From the cell containing the given text, extract its center point as (x, y) coordinate. 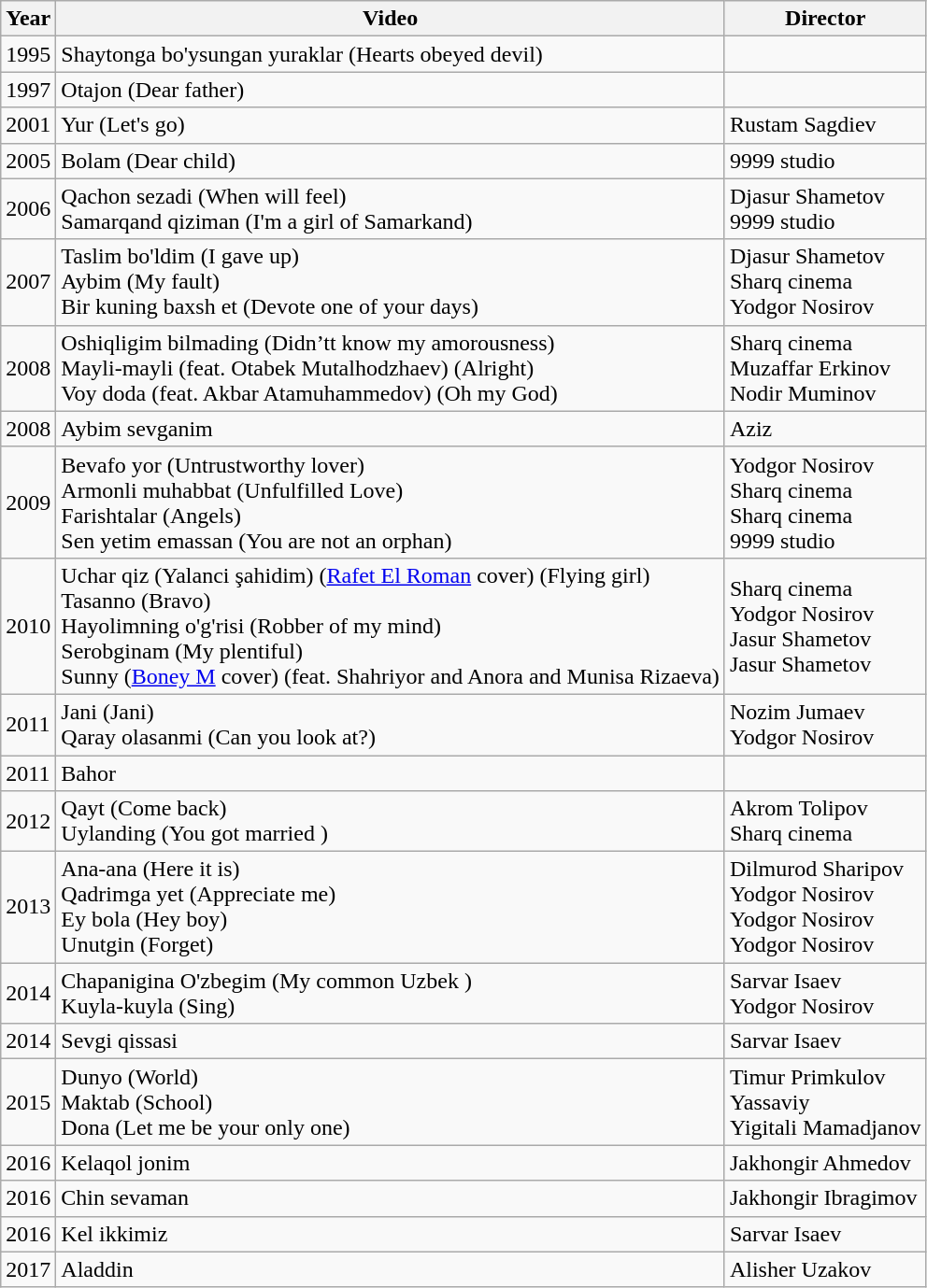
2009 (28, 502)
2015 (28, 1102)
Ana-ana (Here it is)Qadrimga yet (Appreciate me)Ey bola (Hey boy)Unutgin (Forget) (391, 908)
Bolam (Dear child) (391, 161)
Alisher Uzakov (825, 1269)
Aybim sevganim (391, 429)
2013 (28, 908)
Nozim JumaevYodgor Nosirov (825, 725)
Kel ikkimiz (391, 1234)
Sharq cinemaYodgor NosirovJasur ShametovJasur Shametov (825, 626)
Djasur Shametov9999 studio (825, 209)
Dilmurod SharipovYodgor NosirovYodgor NosirovYodgor Nosirov (825, 908)
Jakhongir Ibragimov (825, 1198)
Yur (Let's go) (391, 125)
1997 (28, 90)
Oshiqligim bilmading (Didn’tt know my amorousness)Mayli-mayli (feat. Otabek Mutalhodzhaev) (Alright)Voy doda (feat. Akbar Atamuhammedov) (Oh my God) (391, 368)
Otajon (Dear father) (391, 90)
Akrom TolipovSharq cinema (825, 822)
Qayt (Come back)Uylanding (You got married ) (391, 822)
Video (391, 19)
2010 (28, 626)
Aziz (825, 429)
1995 (28, 54)
Sevgi qissasi (391, 1041)
Djasur ShametovSharq cinemaYodgor Nosirov (825, 282)
Rustam Sagdiev (825, 125)
Sharq cinemaMuzaffar ErkinovNodir Muminov (825, 368)
Timur PrimkulovYassaviyYigitali Mamadjanov (825, 1102)
2017 (28, 1269)
Bahor (391, 772)
Jakhongir Ahmedov (825, 1163)
Qachon sezadi (When will feel)Samarqand qiziman (I'm a girl of Samarkand) (391, 209)
Sarvar IsaevYodgor Nosirov (825, 994)
2006 (28, 209)
Chin sevaman (391, 1198)
Chapanigina O'zbegim (My common Uzbek )Kuyla-kuyla (Sing) (391, 994)
Yodgor NosirovSharq cinemaSharq cinema9999 studio (825, 502)
2001 (28, 125)
Kelaqol jonim (391, 1163)
Shaytonga bo'ysungan yuraklar (Hearts obeyed devil) (391, 54)
Director (825, 19)
2007 (28, 282)
Year (28, 19)
2005 (28, 161)
Bevafo yor (Untrustworthy lover)Armonli muhabbat (Unfulfilled Love)Farishtalar (Angels)Sen yetim emassan (You are not an orphan) (391, 502)
Taslim bo'ldim (I gave up)Aybim (My fault)Bir kuning baxsh et (Devote one of your days) (391, 282)
2012 (28, 822)
Aladdin (391, 1269)
9999 studio (825, 161)
Dunyo (World)Maktab (School)Dona (Let me be your only one) (391, 1102)
Jani (Jani)Qaray olasanmi (Can you look at?) (391, 725)
